Locate the cell with the specified text and output its [x, y] center coordinate. 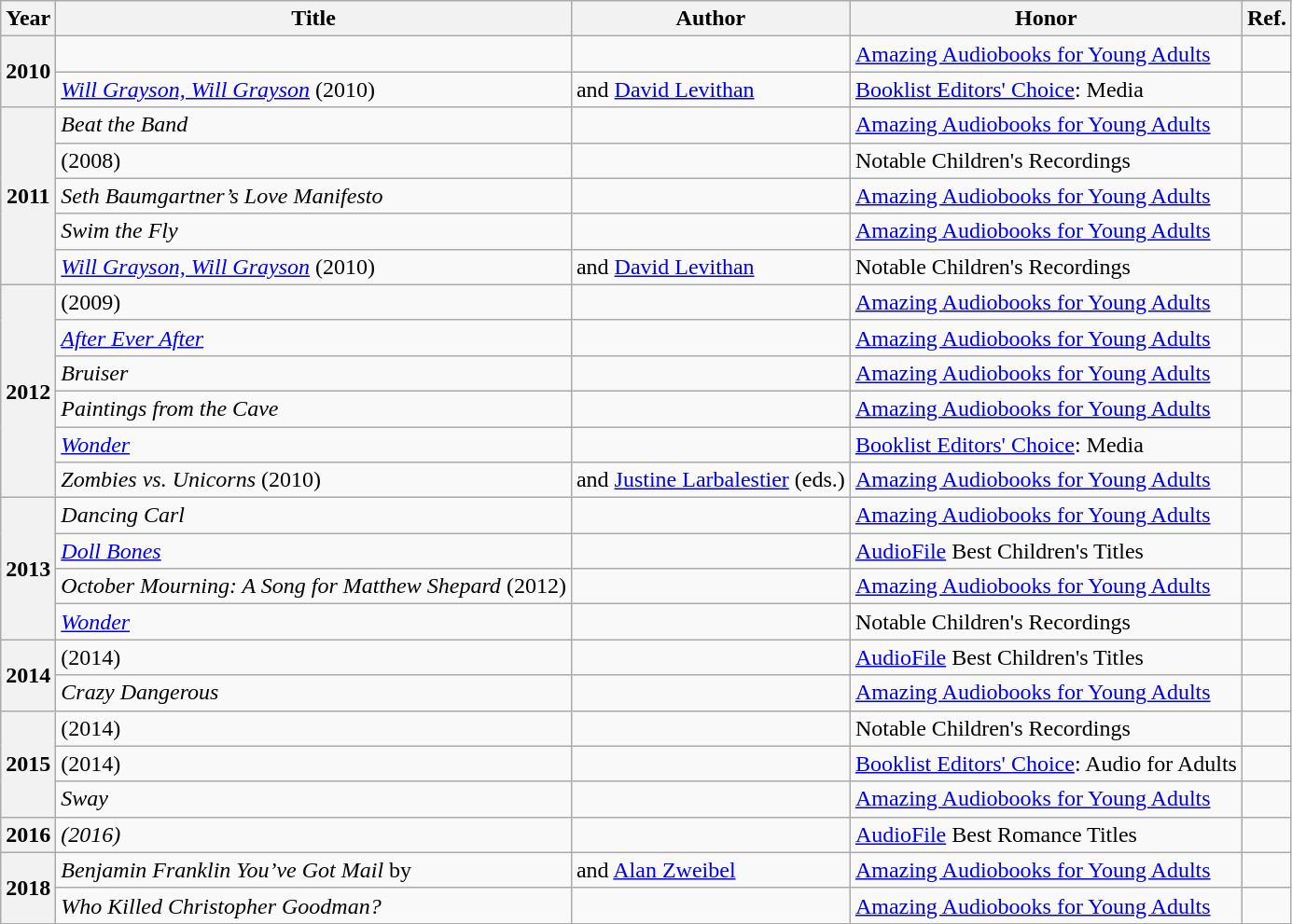
Bruiser [313, 373]
(2009) [313, 302]
(2008) [313, 160]
Who Killed Christopher Goodman? [313, 905]
Dancing Carl [313, 516]
After Ever After [313, 338]
Doll Bones [313, 551]
Beat the Band [313, 125]
Booklist Editors' Choice: Audio for Adults [1046, 764]
2012 [28, 391]
Honor [1046, 19]
Crazy Dangerous [313, 693]
2010 [28, 72]
2018 [28, 888]
Year [28, 19]
and Alan Zweibel [711, 870]
Sway [313, 799]
and Justine Larbalestier (eds.) [711, 480]
2013 [28, 569]
Paintings from the Cave [313, 408]
October Mourning: A Song for Matthew Shepard (2012) [313, 586]
2016 [28, 834]
2011 [28, 196]
Seth Baumgartner’s Love Manifesto [313, 196]
Title [313, 19]
Author [711, 19]
(2016) [313, 834]
Benjamin Franklin You’ve Got Mail by [313, 870]
Swim the Fly [313, 231]
2015 [28, 764]
Ref. [1267, 19]
2014 [28, 675]
Zombies vs. Unicorns (2010) [313, 480]
AudioFile Best Romance Titles [1046, 834]
